Search for the cell housing the specified text and yield its [x, y] center coordinate. 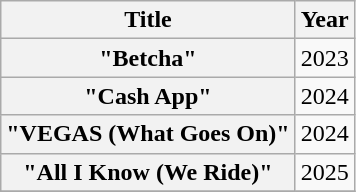
"VEGAS (What Goes On)" [148, 134]
2025 [324, 172]
Title [148, 20]
2023 [324, 58]
"All I Know (We Ride)" [148, 172]
"Cash App" [148, 96]
"Betcha" [148, 58]
Year [324, 20]
